Output the [X, Y] coordinate of the center of the cell containing the given text.  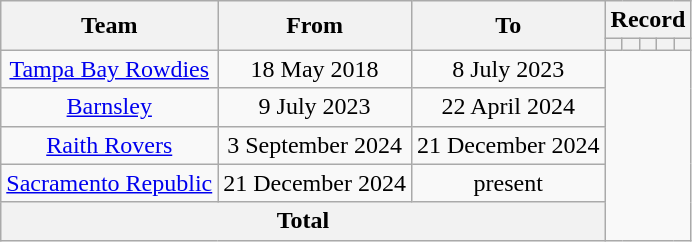
Barnsley [110, 107]
8 July 2023 [508, 69]
3 September 2024 [315, 145]
Tampa Bay Rowdies [110, 69]
Record [648, 20]
9 July 2023 [315, 107]
Total [303, 221]
Team [110, 26]
present [508, 183]
Raith Rovers [110, 145]
From [315, 26]
Sacramento Republic [110, 183]
22 April 2024 [508, 107]
18 May 2018 [315, 69]
To [508, 26]
